From the cell containing the given text, extract its center point as (X, Y) coordinate. 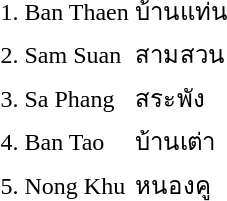
Sam Suan (76, 54)
Ban Tao (76, 142)
Sa Phang (76, 98)
